Extract the [X, Y] coordinate from the center of the cell holding the provided text.  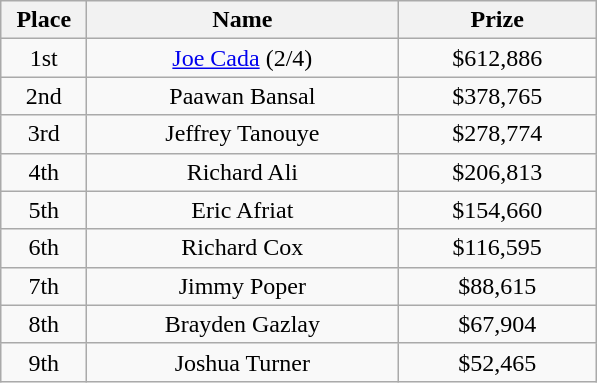
4th [44, 172]
Paawan Bansal [242, 96]
$88,615 [498, 286]
$116,595 [498, 248]
Eric Afriat [242, 210]
6th [44, 248]
Joe Cada (2/4) [242, 58]
2nd [44, 96]
Jeffrey Tanouye [242, 134]
$378,765 [498, 96]
Prize [498, 20]
8th [44, 324]
7th [44, 286]
Brayden Gazlay [242, 324]
Richard Cox [242, 248]
Place [44, 20]
Joshua Turner [242, 362]
Richard Ali [242, 172]
5th [44, 210]
Jimmy Poper [242, 286]
$612,886 [498, 58]
3rd [44, 134]
$278,774 [498, 134]
$206,813 [498, 172]
$154,660 [498, 210]
$52,465 [498, 362]
9th [44, 362]
1st [44, 58]
$67,904 [498, 324]
Name [242, 20]
